Return the (x, y) coordinate for the center point of the cell that contains the specified text.  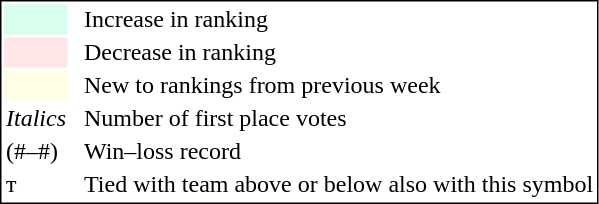
Italics (36, 119)
New to rankings from previous week (338, 85)
т (36, 185)
Tied with team above or below also with this symbol (338, 185)
Increase in ranking (338, 19)
Win–loss record (338, 151)
Decrease in ranking (338, 53)
(#–#) (36, 151)
Number of first place votes (338, 119)
